Extract the [X, Y] coordinate from the center of the cell holding the provided text.  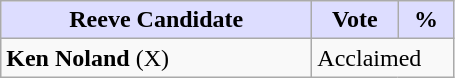
% [426, 20]
Vote [355, 20]
Acclaimed [383, 58]
Ken Noland (X) [156, 58]
Reeve Candidate [156, 20]
